Scan for the cell matching the given text and deliver its (x, y) coordinate at center. 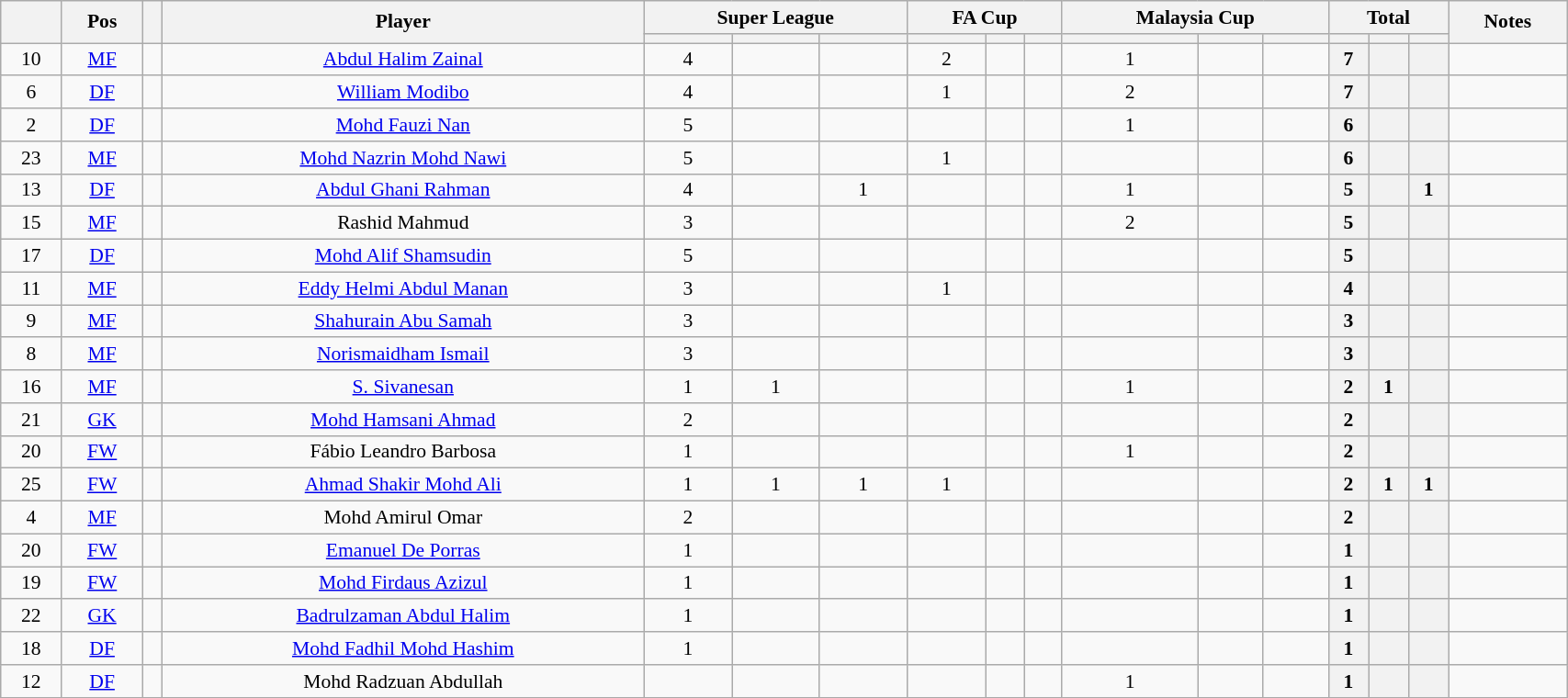
Pos (103, 22)
Mohd Nazrin Mohd Nawi (402, 158)
Mohd Firdaus Azizul (402, 583)
10 (31, 60)
11 (31, 288)
Mohd Radzuan Abdullah (402, 681)
Mohd Fadhil Mohd Hashim (402, 648)
17 (31, 256)
9 (31, 321)
15 (31, 223)
Mohd Hamsani Ahmad (402, 420)
Shahurain Abu Samah (402, 321)
Badrulzaman Abdul Halim (402, 616)
William Modibo (402, 93)
16 (31, 387)
Total (1389, 17)
Abdul Ghani Rahman (402, 190)
Mohd Amirul Omar (402, 518)
Super League (775, 17)
Emanuel De Porras (402, 550)
Player (402, 22)
Malaysia Cup (1195, 17)
19 (31, 583)
Abdul Halim Zainal (402, 60)
21 (31, 420)
23 (31, 158)
Mohd Fauzi Nan (402, 125)
25 (31, 485)
Rashid Mahmud (402, 223)
FA Cup (985, 17)
8 (31, 355)
Fábio Leandro Barbosa (402, 452)
13 (31, 190)
S. Sivanesan (402, 387)
Notes (1508, 22)
22 (31, 616)
Ahmad Shakir Mohd Ali (402, 485)
Mohd Alif Shamsudin (402, 256)
Eddy Helmi Abdul Manan (402, 288)
Norismaidham Ismail (402, 355)
18 (31, 648)
12 (31, 681)
